Search for the cell housing the specified text and yield its [x, y] center coordinate. 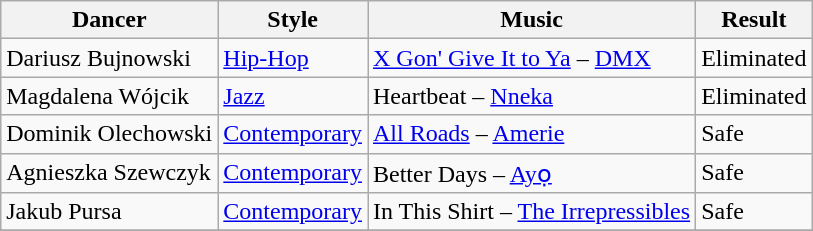
Magdalena Wójcik [110, 96]
Music [532, 20]
Hip-Hop [293, 58]
Better Days – Ayọ [532, 173]
Jakub Pursa [110, 212]
Jazz [293, 96]
Agnieszka Szewczyk [110, 173]
Dominik Olechowski [110, 134]
X Gon' Give It to Ya – DMX [532, 58]
Dancer [110, 20]
Dariusz Bujnowski [110, 58]
Heartbeat – Nneka [532, 96]
All Roads – Amerie [532, 134]
Style [293, 20]
Result [754, 20]
In This Shirt – The Irrepressibles [532, 212]
